Scan for the cell matching the given text and deliver its [X, Y] coordinate at center. 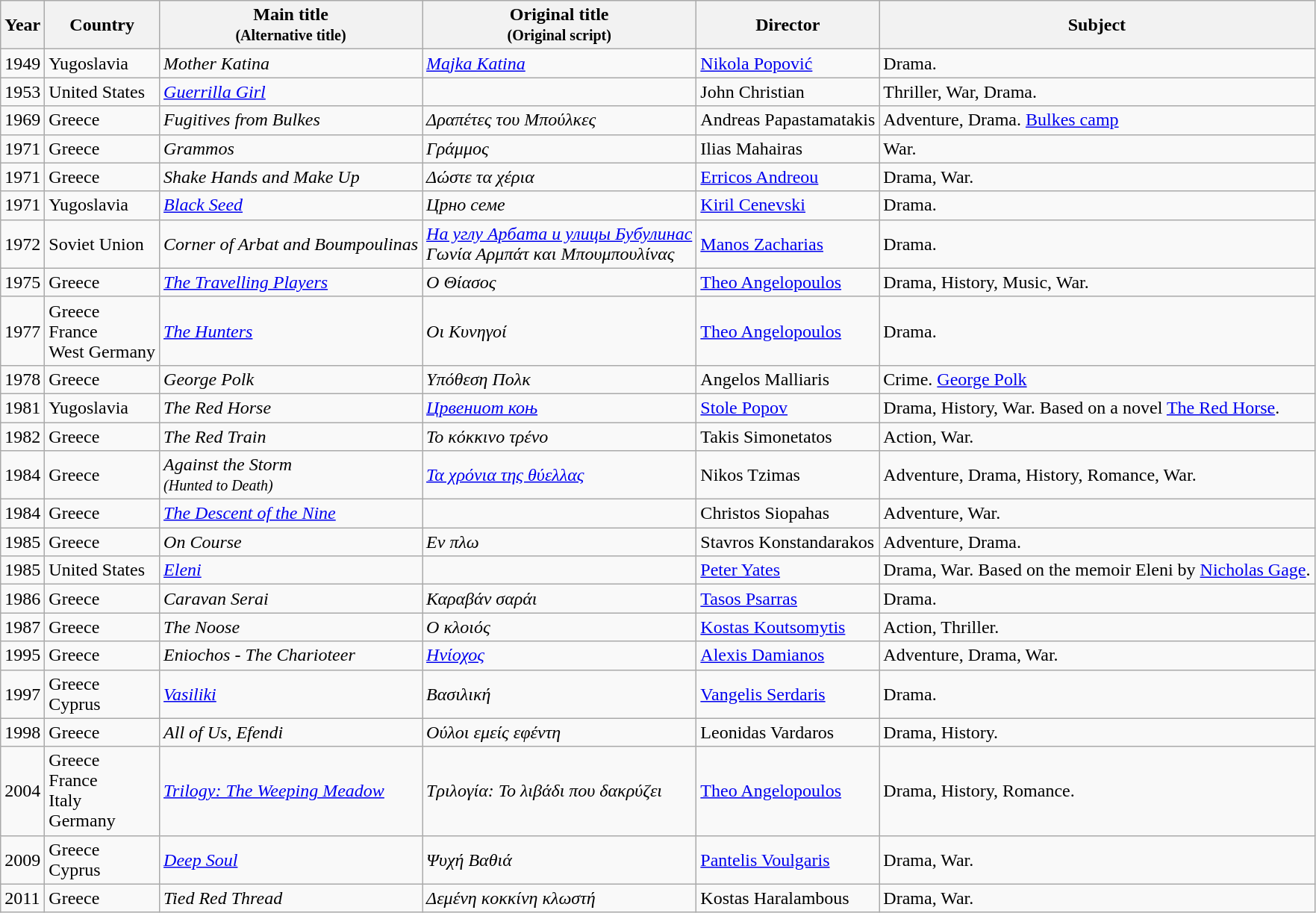
Pantelis Voulgaris [788, 860]
Ο Θίασος [560, 282]
Τριλογία: Το λιβάδι που δακρύζει [560, 791]
Main title(Alternative title) [291, 25]
Against the Storm(Hunted to Death) [291, 475]
Adventure, Drama. Bulkes camp [1097, 120]
Adventure, Drama, War. [1097, 655]
John Christian [788, 92]
GreeceFranceWest Germany [102, 331]
2009 [22, 860]
1997 [22, 694]
Majka Katina [560, 63]
Kiril Cenevski [788, 205]
1969 [22, 120]
Kostas Koutsomytis [788, 627]
Tasos Psarras [788, 599]
Takis Simonetatos [788, 437]
1977 [22, 331]
The Descent of the Nine [291, 514]
Trilogy: The Weeping Meadow [291, 791]
Andreas Papastamatakis [788, 120]
Black Seed [291, 205]
Το κόκκινο τρένο [560, 437]
Thriller, War, Drama. [1097, 92]
Υπόθεση Πολκ [560, 379]
Kostas Haralambous [788, 898]
Црно семе [560, 205]
Καραβάν σαράι [560, 599]
Vasiliki [291, 694]
Ψυχή Βαθιά [560, 860]
Corner of Arbat and Boumpoulinas [291, 243]
1949 [22, 63]
All of Us, Efendi [291, 732]
Director [788, 25]
Stole Popov [788, 408]
2004 [22, 791]
George Polk [291, 379]
Action, War. [1097, 437]
Drama, War. Based on the memoir Eleni by Nicholas Gage. [1097, 570]
Peter Yates [788, 570]
На углу Арбата и улицы БубулинасΓωνία Αρμπάτ και Μπουμπουλίνας [560, 243]
The Noose [291, 627]
Adventure, Drama. [1097, 542]
1975 [22, 282]
Δεμένη κοκκίνη κλωστή [560, 898]
The Red Horse [291, 408]
Nikola Popović [788, 63]
War. [1097, 149]
Crime. George Polk [1097, 379]
Drama, History, Music, War. [1097, 282]
Ilias Mahairas [788, 149]
Adventure, Drama, History, Romance, War. [1097, 475]
Ο κλοιός [560, 627]
Erricos Andreou [788, 177]
Nikos Tzimas [788, 475]
Δραπέτες του Μπούλκες [560, 120]
Ούλοι εμείς εφέντη [560, 732]
Drama, History, Romance. [1097, 791]
Τα χρόνια της θύελλας [560, 475]
1995 [22, 655]
Drama, History, War. Based on a novel The Red Horse. [1097, 408]
Γράμμος [560, 149]
Εν πλω [560, 542]
Mother Katina [291, 63]
Deep Soul [291, 860]
Christos Siopahas [788, 514]
1998 [22, 732]
Vangelis Serdaris [788, 694]
1978 [22, 379]
Οι Κυνηγοί [560, 331]
Βασιλική [560, 694]
2011 [22, 898]
Leonidas Vardaros [788, 732]
Eleni [291, 570]
Drama, History. [1097, 732]
1986 [22, 599]
Fugitives from Bulkes [291, 120]
1987 [22, 627]
1972 [22, 243]
Црвениот коњ [560, 408]
Action, Thriller. [1097, 627]
1982 [22, 437]
GreeceFranceItalyGermany [102, 791]
1981 [22, 408]
Stavros Konstandarakos [788, 542]
Δώστε τα χέρια [560, 177]
Original title(Original script) [560, 25]
Soviet Union [102, 243]
1953 [22, 92]
Manos Zacharias [788, 243]
Guerrilla Girl [291, 92]
The Hunters [291, 331]
Angelos Malliaris [788, 379]
Country [102, 25]
Ηνίοχος [560, 655]
The Travelling Players [291, 282]
Tied Red Thread [291, 898]
Grammos [291, 149]
Caravan Serai [291, 599]
On Course [291, 542]
Year [22, 25]
The Red Train [291, 437]
Eniochos - The Charioteer [291, 655]
Adventure, War. [1097, 514]
Subject [1097, 25]
Alexis Damianos [788, 655]
Shake Hands and Make Up [291, 177]
